For the text-containing cell, return its midpoint in [x, y] coordinate format. 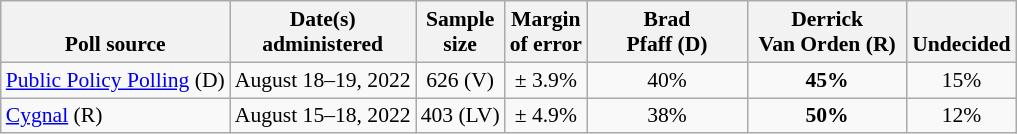
12% [961, 116]
Marginof error [546, 32]
38% [667, 116]
15% [961, 80]
626 (V) [460, 80]
Poll source [116, 32]
Undecided [961, 32]
± 4.9% [546, 116]
August 15–18, 2022 [323, 116]
Cygnal (R) [116, 116]
Date(s)administered [323, 32]
403 (LV) [460, 116]
Public Policy Polling (D) [116, 80]
Samplesize [460, 32]
45% [827, 80]
DerrickVan Orden (R) [827, 32]
40% [667, 80]
± 3.9% [546, 80]
August 18–19, 2022 [323, 80]
BradPfaff (D) [667, 32]
50% [827, 116]
